Identify which cell holds the provided text, then report its [x, y] central coordinate. 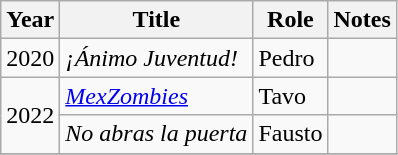
2020 [30, 58]
¡Ánimo Juventud! [156, 58]
Role [290, 20]
Year [30, 20]
No abras la puerta [156, 134]
2022 [30, 115]
Tavo [290, 96]
Pedro [290, 58]
Title [156, 20]
Notes [362, 20]
MexZombies [156, 96]
Fausto [290, 134]
